Return [X, Y] of the center of cell containing provided text 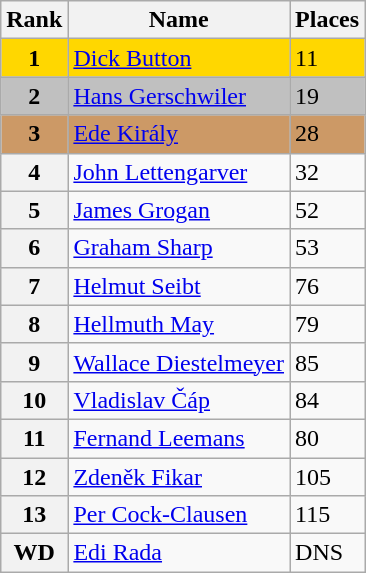
10 [34, 400]
Hellmuth May [179, 324]
Edi Rada [179, 553]
Dick Button [179, 58]
Helmut Seibt [179, 286]
Per Cock-Clausen [179, 515]
84 [328, 400]
76 [328, 286]
Zdeněk Fikar [179, 477]
Name [179, 20]
4 [34, 172]
9 [34, 362]
5 [34, 210]
2 [34, 96]
James Grogan [179, 210]
Places [328, 20]
DNS [328, 553]
13 [34, 515]
Fernand Leemans [179, 438]
John Lettengarver [179, 172]
28 [328, 134]
6 [34, 248]
Wallace Diestelmeyer [179, 362]
105 [328, 477]
53 [328, 248]
Hans Gerschwiler [179, 96]
3 [34, 134]
19 [328, 96]
1 [34, 58]
12 [34, 477]
80 [328, 438]
Vladislav Čáp [179, 400]
8 [34, 324]
52 [328, 210]
32 [328, 172]
WD [34, 553]
85 [328, 362]
115 [328, 515]
7 [34, 286]
Graham Sharp [179, 248]
79 [328, 324]
Ede Király [179, 134]
Rank [34, 20]
